Locate the cell with the specified text and output its (X, Y) center coordinate. 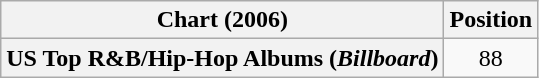
US Top R&B/Hip-Hop Albums (Billboard) (222, 58)
Chart (2006) (222, 20)
Position (491, 20)
88 (491, 58)
